Return [x, y] of the center of cell containing provided text 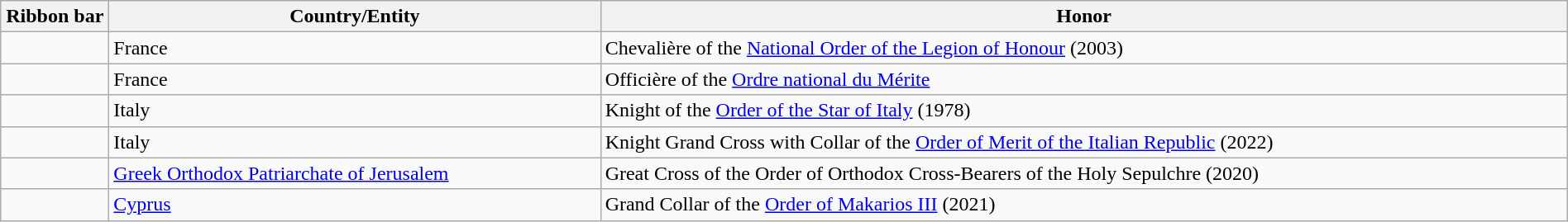
Great Cross of the Order of Orthodox Cross-Bearers of the Holy Sepulchre (2020) [1083, 173]
Country/Entity [355, 17]
Honor [1083, 17]
Grand Collar of the Order of Makarios III (2021) [1083, 205]
Chevalière of the National Order of the Legion of Honour (2003) [1083, 48]
Cyprus [355, 205]
Knight Grand Cross with Collar of the Order of Merit of the Italian Republic (2022) [1083, 142]
Officière of the Ordre national du Mérite [1083, 79]
Greek Orthodox Patriarchate of Jerusalem [355, 173]
Ribbon bar [55, 17]
Knight of the Order of the Star of Italy (1978) [1083, 111]
